Scan for the cell matching the given text and deliver its (X, Y) coordinate at center. 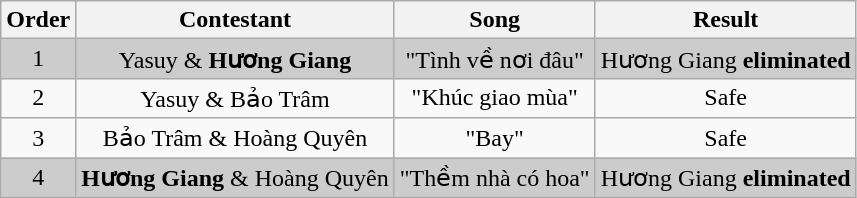
1 (38, 59)
Yasuy & Hương Giang (235, 59)
Yasuy & Bảo Trâm (235, 98)
Result (726, 20)
"Tình về nơi đâu" (494, 59)
Hương Giang & Hoàng Quyên (235, 178)
3 (38, 138)
"Khúc giao mùa" (494, 98)
"Thềm nhà có hoa" (494, 178)
Order (38, 20)
Bảo Trâm & Hoàng Quyên (235, 138)
4 (38, 178)
Contestant (235, 20)
2 (38, 98)
"Bay" (494, 138)
Song (494, 20)
